Determine the (x, y) coordinate at the center of the cell enclosing the given text.  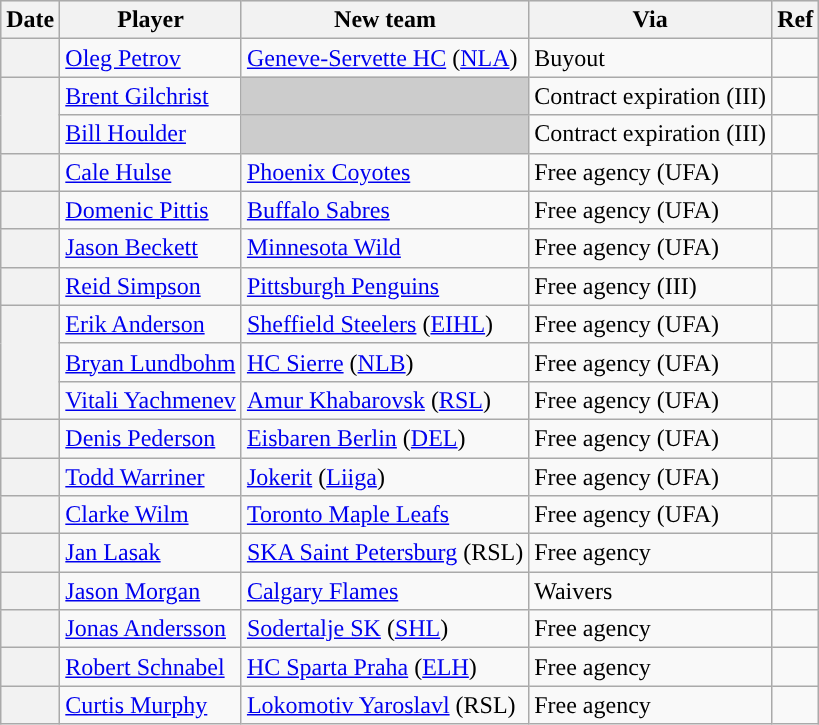
Clarke Wilm (151, 515)
Date (30, 20)
Pittsburgh Penguins (384, 286)
Eisbaren Berlin (DEL) (384, 438)
Oleg Petrov (151, 58)
New team (384, 20)
Buffalo Sabres (384, 210)
Domenic Pittis (151, 210)
Jan Lasak (151, 553)
Jonas Andersson (151, 629)
Reid Simpson (151, 286)
Buyout (650, 58)
Curtis Murphy (151, 705)
Cale Hulse (151, 172)
Robert Schnabel (151, 667)
Vitali Yachmenev (151, 400)
Via (650, 20)
Todd Warriner (151, 477)
Jokerit (Liiga) (384, 477)
Ref (796, 20)
Sheffield Steelers (EIHL) (384, 324)
Brent Gilchrist (151, 96)
HC Sparta Praha (ELH) (384, 667)
Jason Beckett (151, 248)
Waivers (650, 591)
Calgary Flames (384, 591)
Erik Anderson (151, 324)
Sodertalje SK (SHL) (384, 629)
SKA Saint Petersburg (RSL) (384, 553)
Player (151, 20)
Free agency (III) (650, 286)
Toronto Maple Leafs (384, 515)
Amur Khabarovsk (RSL) (384, 400)
Geneve-Servette HC (NLA) (384, 58)
Denis Pederson (151, 438)
Minnesota Wild (384, 248)
Bryan Lundbohm (151, 362)
Jason Morgan (151, 591)
Phoenix Coyotes (384, 172)
HC Sierre (NLB) (384, 362)
Bill Houlder (151, 134)
Lokomotiv Yaroslavl (RSL) (384, 705)
